Extract the (x, y) coordinate from the center of the cell holding the provided text.  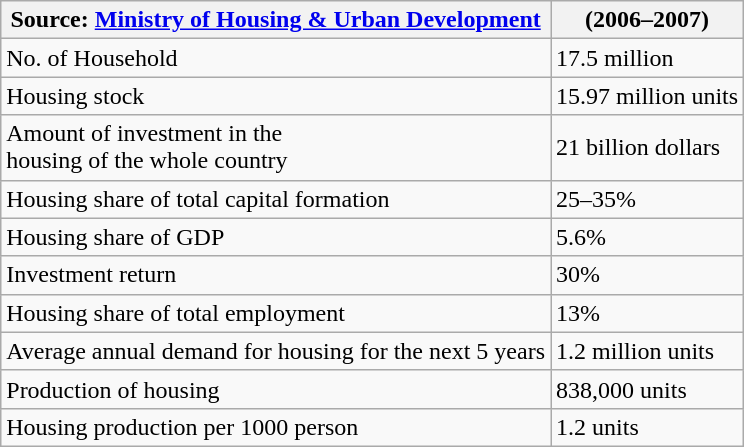
Housing share of GDP (276, 237)
838,000 units (648, 389)
17.5 million (648, 58)
25–35% (648, 199)
1.2 units (648, 427)
Production of housing (276, 389)
Housing share of total capital formation (276, 199)
Investment return (276, 275)
15.97 million units (648, 96)
30% (648, 275)
Average annual demand for housing for the next 5 years (276, 351)
13% (648, 313)
(2006–2007) (648, 20)
Amount of investment in thehousing of the whole country (276, 148)
1.2 million units (648, 351)
Housing stock (276, 96)
21 billion dollars (648, 148)
Housing share of total employment (276, 313)
5.6% (648, 237)
Housing production per 1000 person (276, 427)
No. of Household (276, 58)
Source: Ministry of Housing & Urban Development (276, 20)
